For the text-containing cell, return its midpoint in [X, Y] coordinate format. 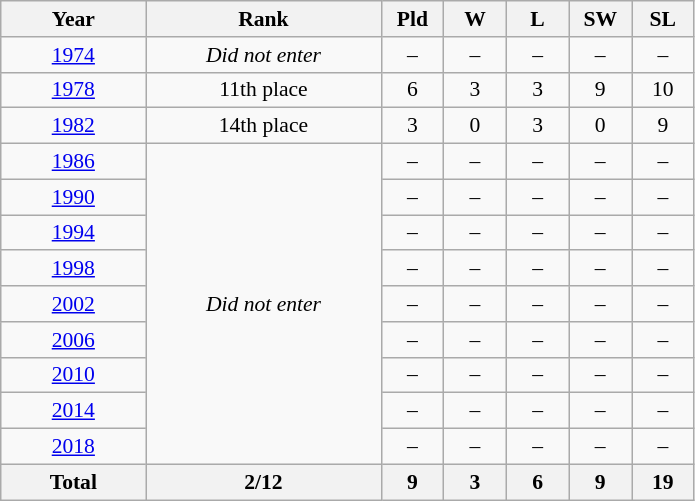
W [476, 19]
10 [664, 90]
2014 [74, 411]
2018 [74, 447]
1998 [74, 269]
19 [664, 482]
2002 [74, 304]
1982 [74, 126]
1974 [74, 55]
Year [74, 19]
2010 [74, 375]
1990 [74, 197]
L [538, 19]
Pld [412, 19]
1994 [74, 233]
2/12 [264, 482]
2006 [74, 340]
SW [600, 19]
14th place [264, 126]
1978 [74, 90]
Rank [264, 19]
11th place [264, 90]
1986 [74, 162]
SL [664, 19]
Total [74, 482]
